Locate the cell with the specified text and output its [x, y] center coordinate. 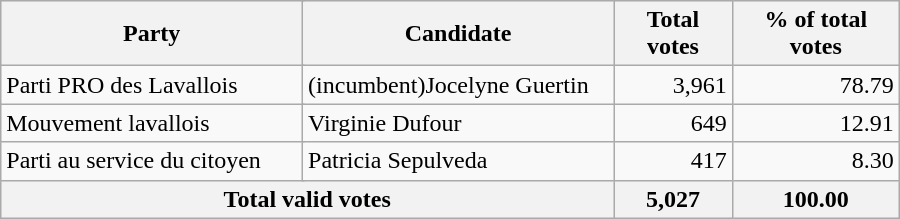
Party [152, 34]
Parti PRO des Lavallois [152, 85]
3,961 [674, 85]
78.79 [816, 85]
Total votes [674, 34]
649 [674, 123]
Total valid votes [308, 199]
100.00 [816, 199]
12.91 [816, 123]
5,027 [674, 199]
Virginie Dufour [458, 123]
Candidate [458, 34]
Patricia Sepulveda [458, 161]
8.30 [816, 161]
% of total votes [816, 34]
417 [674, 161]
Parti au service du citoyen [152, 161]
(incumbent)Jocelyne Guertin [458, 85]
Mouvement lavallois [152, 123]
